Identify which cell holds the provided text, then report its [X, Y] central coordinate. 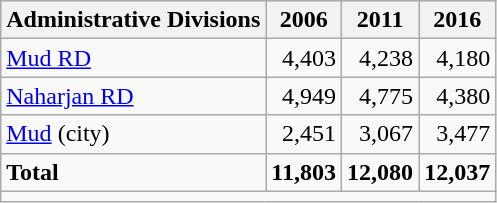
2011 [380, 20]
Total [134, 172]
4,238 [380, 58]
11,803 [304, 172]
12,037 [458, 172]
12,080 [380, 172]
Administrative Divisions [134, 20]
4,775 [380, 96]
3,477 [458, 134]
2016 [458, 20]
4,403 [304, 58]
3,067 [380, 134]
4,949 [304, 96]
Mud (city) [134, 134]
4,180 [458, 58]
Mud RD [134, 58]
2006 [304, 20]
2,451 [304, 134]
Naharjan RD [134, 96]
4,380 [458, 96]
